Locate the cell with the specified text and output its (x, y) center coordinate. 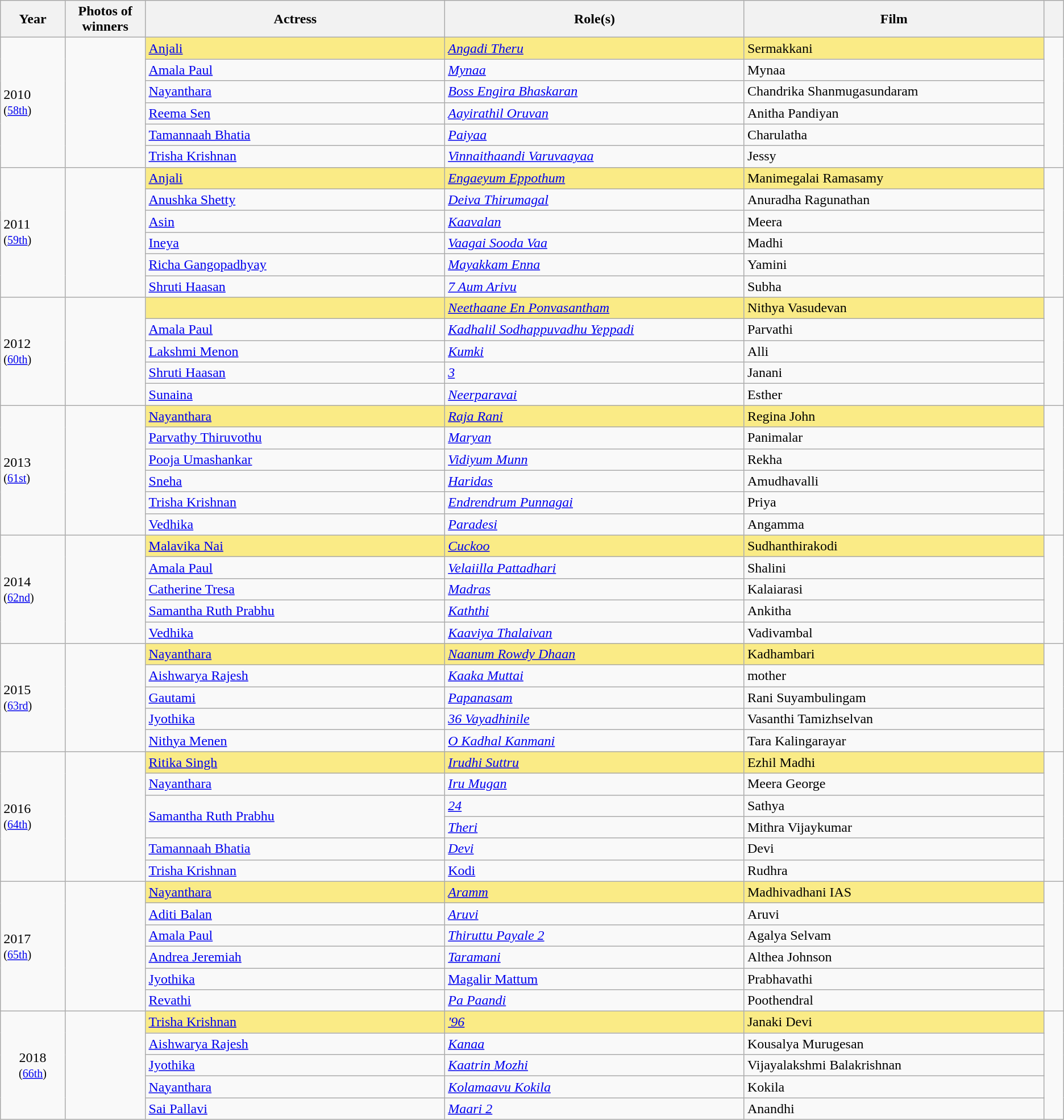
2014 (62nd) (33, 589)
Sneha (296, 481)
Kadhalil Sodhappuvadhu Yeppadi (595, 330)
Neethaane En Ponvasantham (595, 308)
Papanasam (595, 698)
Amudhavalli (893, 481)
Velaiilla Pattadhari (595, 567)
Catherine Tresa (296, 589)
Parvathy Thiruvothu (296, 438)
Kolamaavu Kokila (595, 1087)
Vidiyum Munn (595, 459)
Ezhil Madhi (893, 762)
2016 (64th) (33, 816)
Paiyaa (595, 135)
Photos of winners (105, 19)
Charulatha (893, 135)
Chandrika Shanmugasundaram (893, 92)
2015 (63rd) (33, 698)
Janani (893, 373)
2012 (60th) (33, 351)
Vinnaithaandi Varuvaayaa (595, 156)
Revathi (296, 1001)
Anuradha Ragunathan (893, 200)
Kaththi (595, 611)
Sudhanthirakodi (893, 546)
2018 (66th) (33, 1065)
Aditi Balan (296, 914)
Sermakkani (893, 48)
Nithya Vasudevan (893, 308)
Angamma (893, 524)
Aramm (595, 892)
Kousalya Murugesan (893, 1044)
Kumki (595, 351)
Paradesi (595, 524)
Subha (893, 286)
Madhi (893, 243)
Angadi Theru (595, 48)
Vasanthi Tamizhselvan (893, 719)
Maryan (595, 438)
Vadivambal (893, 633)
2013 (61st) (33, 470)
Anushka Shetty (296, 200)
Regina John (893, 416)
Irudhi Suttru (595, 762)
Taramani (595, 957)
Anandhi (893, 1109)
Jessy (893, 156)
Panimalar (893, 438)
Kodi (595, 870)
Naanum Rowdy Dhaan (595, 654)
Nithya Menen (296, 741)
Engaeyum Eppothum (595, 178)
Actress (296, 19)
Sai Pallavi (296, 1109)
'96 (595, 1022)
Film (893, 19)
Rudhra (893, 870)
Vijayalakshmi Balakrishnan (893, 1065)
Lakshmi Menon (296, 351)
Madhivadhani IAS (893, 892)
Kadhambari (893, 654)
Kokila (893, 1087)
Pa Paandi (595, 1001)
Parvathi (893, 330)
Asin (296, 221)
Magalir Mattum (595, 978)
3 (595, 373)
Ankitha (893, 611)
Ritika Singh (296, 762)
Shalini (893, 567)
Sunaina (296, 395)
Neerparavai (595, 395)
Pooja Umashankar (296, 459)
Kaatrin Mozhi (595, 1065)
Mayakkam Enna (595, 264)
Ineya (296, 243)
Theri (595, 827)
Role(s) (595, 19)
Raja Rani (595, 416)
Andrea Jeremiah (296, 957)
2017 (65th) (33, 946)
Malavika Nai (296, 546)
Richa Gangopadhyay (296, 264)
2011 (59th) (33, 232)
2010 (58th) (33, 102)
Alli (893, 351)
7 Aum Arivu (595, 286)
Haridas (595, 481)
36 Vayadhinile (595, 719)
Anitha Pandiyan (893, 113)
Yamini (893, 264)
Sathya (893, 806)
Rani Suyambulingam (893, 698)
Kanaa (595, 1044)
Meera George (893, 784)
Iru Mugan (595, 784)
Deiva Thirumagal (595, 200)
Gautami (296, 698)
Vaagai Sooda Vaa (595, 243)
Boss Engira Bhaskaran (595, 92)
Rekha (893, 459)
Mithra Vijaykumar (893, 827)
Priya (893, 503)
Thiruttu Payale 2 (595, 935)
Reema Sen (296, 113)
Janaki Devi (893, 1022)
Manimegalai Ramasamy (893, 178)
Meera (893, 221)
Kaaviya Thalaivan (595, 633)
Aayirathil Oruvan (595, 113)
Tara Kalingarayar (893, 741)
Maari 2 (595, 1109)
Prabhavathi (893, 978)
Esther (893, 395)
Kaavalan (595, 221)
Endrendrum Punnagai (595, 503)
Agalya Selvam (893, 935)
Kaaka Muttai (595, 676)
Poothendral (893, 1001)
Madras (595, 589)
Cuckoo (595, 546)
mother (893, 676)
Kalaiarasi (893, 589)
24 (595, 806)
O Kadhal Kanmani (595, 741)
Year (33, 19)
Althea Johnson (893, 957)
